Locate the cell with the specified text and output its [X, Y] center coordinate. 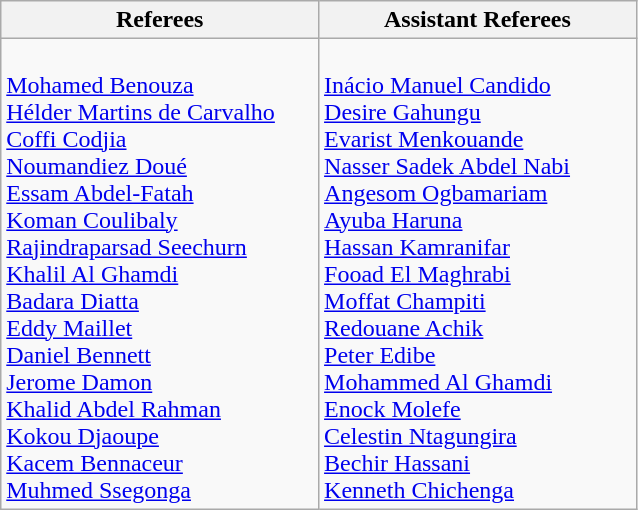
Referees [160, 20]
Assistant Referees [478, 20]
